Provide the (X, Y) coordinate of the cell's center where the given text is located.  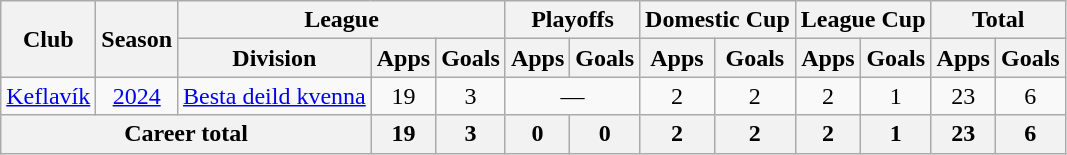
Keflavík (48, 96)
Playoffs (572, 20)
Besta deild kvenna (275, 96)
Career total (186, 134)
2024 (137, 96)
Division (275, 58)
— (572, 96)
Season (137, 39)
Domestic Cup (718, 20)
Total (998, 20)
League Cup (863, 20)
Club (48, 39)
League (342, 20)
